From the cell containing the given text, extract its center point as (X, Y) coordinate. 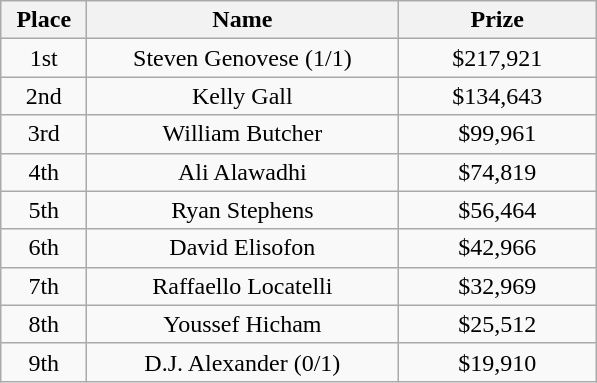
3rd (44, 134)
Raffaello Locatelli (242, 286)
$19,910 (498, 362)
Ryan Stephens (242, 210)
William Butcher (242, 134)
$32,969 (498, 286)
5th (44, 210)
Place (44, 20)
$74,819 (498, 172)
$217,921 (498, 58)
Steven Genovese (1/1) (242, 58)
8th (44, 324)
$99,961 (498, 134)
6th (44, 248)
Prize (498, 20)
Youssef Hicham (242, 324)
Name (242, 20)
1st (44, 58)
Ali Alawadhi (242, 172)
2nd (44, 96)
$42,966 (498, 248)
D.J. Alexander (0/1) (242, 362)
9th (44, 362)
7th (44, 286)
$134,643 (498, 96)
David Elisofon (242, 248)
Kelly Gall (242, 96)
$25,512 (498, 324)
$56,464 (498, 210)
4th (44, 172)
